From the cell containing the given text, extract its center point as (X, Y) coordinate. 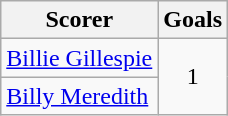
Goals (193, 20)
Billie Gillespie (80, 58)
Billy Meredith (80, 96)
1 (193, 77)
Scorer (80, 20)
